Search for the cell housing the specified text and yield its [X, Y] center coordinate. 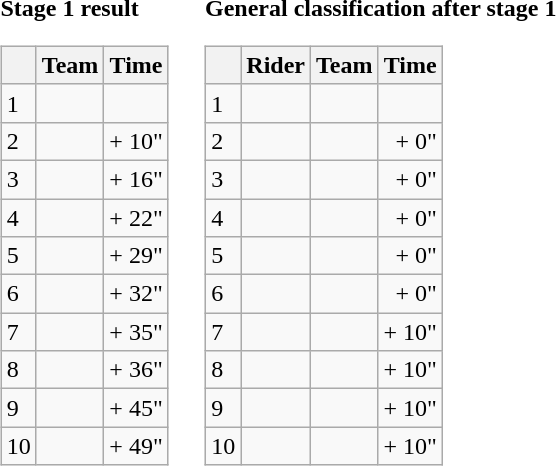
+ 29" [136, 256]
+ 32" [136, 294]
+ 16" [136, 179]
+ 49" [136, 446]
+ 45" [136, 408]
+ 35" [136, 332]
+ 22" [136, 217]
+ 36" [136, 370]
Rider [276, 65]
